Return [x, y] of the center of cell containing provided text 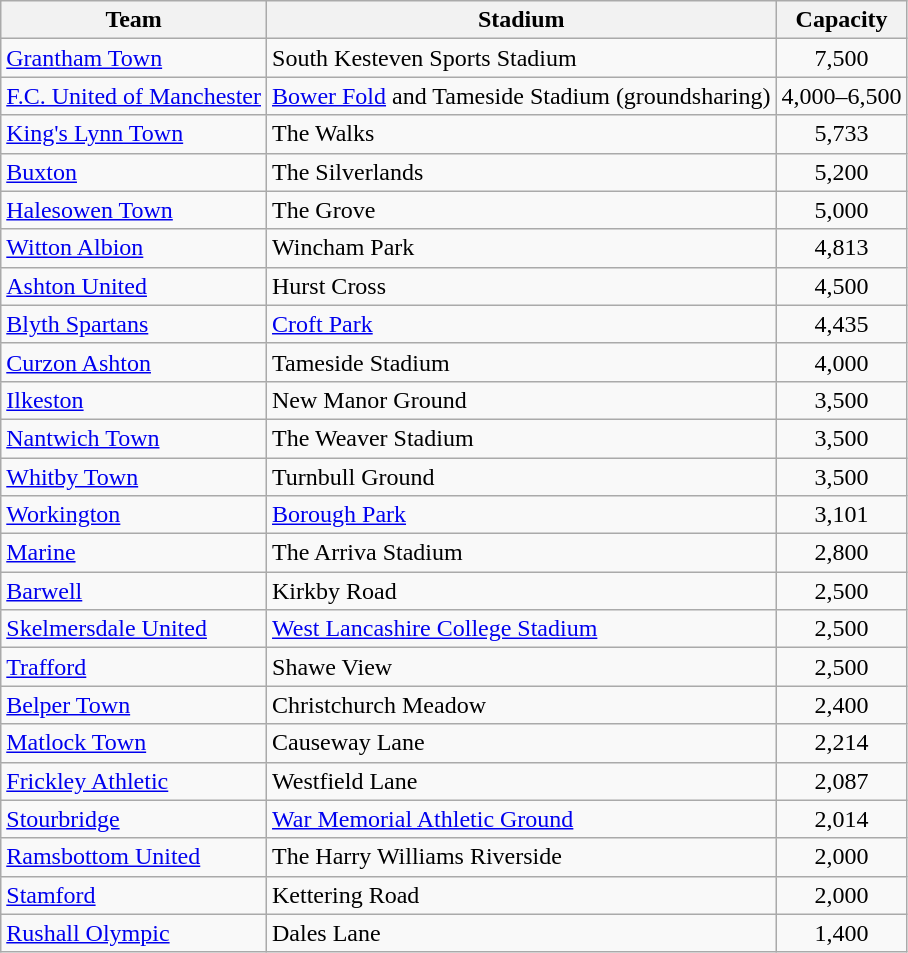
The Silverlands [522, 172]
Ramsbottom United [134, 857]
Rushall Olympic [134, 933]
Shawe View [522, 667]
Borough Park [522, 515]
3,101 [842, 515]
4,000 [842, 362]
Team [134, 20]
Dales Lane [522, 933]
Ashton United [134, 286]
Christchurch Meadow [522, 705]
1,400 [842, 933]
Trafford [134, 667]
Marine [134, 553]
4,435 [842, 324]
2,087 [842, 781]
Buxton [134, 172]
War Memorial Athletic Ground [522, 819]
4,813 [842, 248]
Halesowen Town [134, 210]
Kettering Road [522, 895]
7,500 [842, 58]
2,014 [842, 819]
Frickley Athletic [134, 781]
The Harry Williams Riverside [522, 857]
The Arriva Stadium [522, 553]
The Weaver Stadium [522, 438]
Tameside Stadium [522, 362]
4,000–6,500 [842, 96]
Causeway Lane [522, 743]
Stadium [522, 20]
Witton Albion [134, 248]
5,733 [842, 134]
Grantham Town [134, 58]
5,000 [842, 210]
Workington [134, 515]
Westfield Lane [522, 781]
The Walks [522, 134]
Matlock Town [134, 743]
Hurst Cross [522, 286]
West Lancashire College Stadium [522, 629]
Turnbull Ground [522, 477]
South Kesteven Sports Stadium [522, 58]
Curzon Ashton [134, 362]
Capacity [842, 20]
Nantwich Town [134, 438]
F.C. United of Manchester [134, 96]
4,500 [842, 286]
Stourbridge [134, 819]
Blyth Spartans [134, 324]
Wincham Park [522, 248]
2,214 [842, 743]
Skelmersdale United [134, 629]
5,200 [842, 172]
Croft Park [522, 324]
2,400 [842, 705]
Kirkby Road [522, 591]
Stamford [134, 895]
Whitby Town [134, 477]
Ilkeston [134, 400]
2,800 [842, 553]
King's Lynn Town [134, 134]
New Manor Ground [522, 400]
Barwell [134, 591]
The Grove [522, 210]
Belper Town [134, 705]
Bower Fold and Tameside Stadium (groundsharing) [522, 96]
